Capture the cell that displays the provided text and extract its [X, Y] central coordinate. 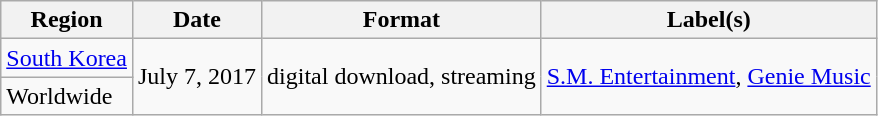
Worldwide [67, 96]
Date [196, 20]
Region [67, 20]
Format [402, 20]
Label(s) [708, 20]
digital download, streaming [402, 77]
South Korea [67, 58]
S.M. Entertainment, Genie Music [708, 77]
July 7, 2017 [196, 77]
